For the text-containing cell, return its midpoint in (x, y) coordinate format. 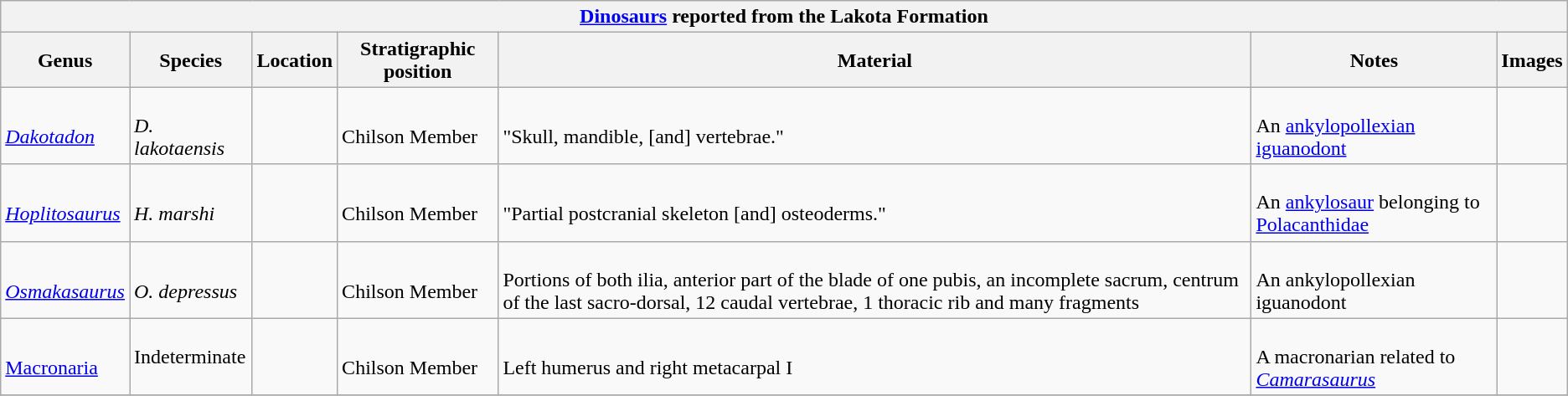
Species (190, 60)
Dakotadon (65, 126)
O. depressus (190, 280)
Macronaria (65, 357)
D. lakotaensis (190, 126)
Dinosaurs reported from the Lakota Formation (784, 17)
Location (295, 60)
Osmakasaurus (65, 280)
Images (1532, 60)
Genus (65, 60)
Indeterminate (190, 357)
A macronarian related to Camarasaurus (1374, 357)
"Skull, mandible, [and] vertebrae." (874, 126)
"Partial postcranial skeleton [and] osteoderms." (874, 203)
Material (874, 60)
Notes (1374, 60)
H. marshi (190, 203)
Stratigraphic position (418, 60)
An ankylosaur belonging to Polacanthidae (1374, 203)
Left humerus and right metacarpal I (874, 357)
Hoplitosaurus (65, 203)
